Extract the [x, y] coordinate from the center of the cell holding the provided text.  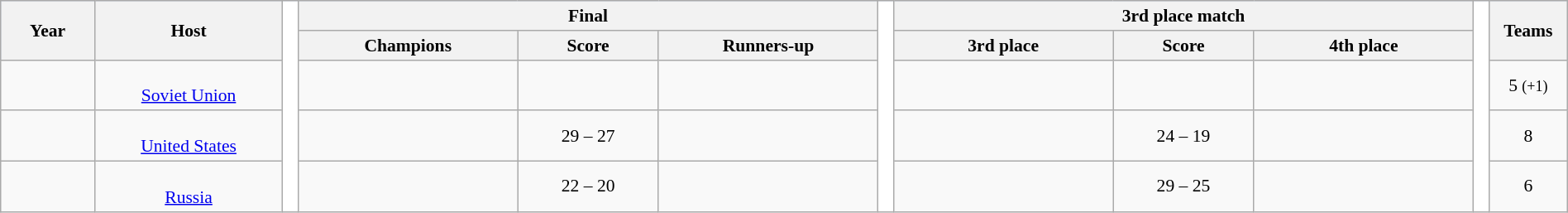
3rd place [1004, 46]
Year [48, 30]
Host [189, 30]
29 – 27 [588, 136]
24 – 19 [1183, 136]
22 – 20 [588, 187]
Champions [409, 46]
6 [1528, 187]
Runners-up [767, 46]
Soviet Union [189, 85]
3rd place match [1184, 16]
4th place [1363, 46]
United States [189, 136]
5 (+1) [1528, 85]
Final [589, 16]
8 [1528, 136]
Teams [1528, 30]
Russia [189, 187]
29 – 25 [1183, 187]
